Return (X, Y) of the center of cell containing provided text 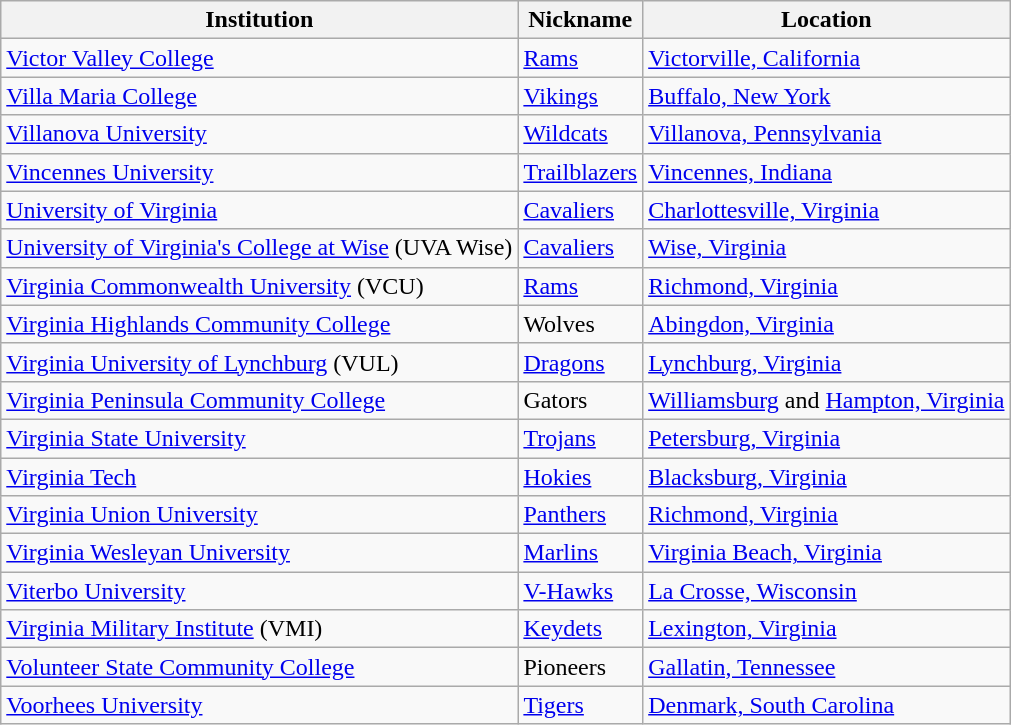
Virginia Wesleyan University (260, 553)
Marlins (580, 553)
Virginia Military Institute (VMI) (260, 629)
Trailblazers (580, 172)
Keydets (580, 629)
Virginia Peninsula Community College (260, 400)
Williamsburg and Hampton, Virginia (826, 400)
Nickname (580, 20)
Vikings (580, 96)
La Crosse, Wisconsin (826, 591)
Pioneers (580, 667)
Vincennes University (260, 172)
Virginia University of Lynchburg (VUL) (260, 362)
Wise, Virginia (826, 248)
Villanova University (260, 134)
Victorville, California (826, 58)
Dragons (580, 362)
Gallatin, Tennessee (826, 667)
Charlottesville, Virginia (826, 210)
Villa Maria College (260, 96)
Denmark, South Carolina (826, 705)
Panthers (580, 515)
Lexington, Virginia (826, 629)
Institution (260, 20)
Volunteer State Community College (260, 667)
Virginia Tech (260, 477)
Location (826, 20)
Voorhees University (260, 705)
Virginia Highlands Community College (260, 324)
Tigers (580, 705)
Vincennes, Indiana (826, 172)
Hokies (580, 477)
University of Virginia (260, 210)
V-Hawks (580, 591)
Virginia Commonwealth University (VCU) (260, 286)
Blacksburg, Virginia (826, 477)
Viterbo University (260, 591)
Wolves (580, 324)
Trojans (580, 438)
Wildcats (580, 134)
Virginia State University (260, 438)
Lynchburg, Virginia (826, 362)
Virginia Beach, Virginia (826, 553)
Virginia Union University (260, 515)
University of Virginia's College at Wise (UVA Wise) (260, 248)
Villanova, Pennsylvania (826, 134)
Victor Valley College (260, 58)
Buffalo, New York (826, 96)
Gators (580, 400)
Petersburg, Virginia (826, 438)
Abingdon, Virginia (826, 324)
